Return the (X, Y) coordinate for the center point of the cell that contains the specified text.  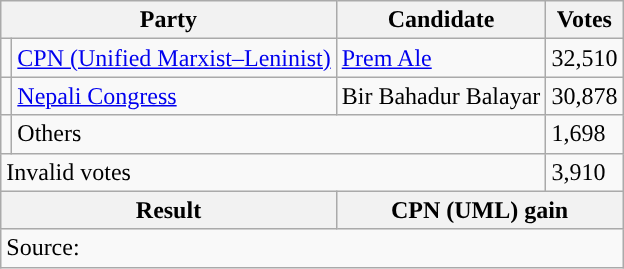
Others (279, 134)
CPN (UML) gain (480, 210)
32,510 (584, 58)
Nepali Congress (174, 96)
Prem Ale (441, 58)
3,910 (584, 172)
Candidate (441, 20)
Invalid votes (274, 172)
1,698 (584, 134)
Votes (584, 20)
CPN (Unified Marxist–Leninist) (174, 58)
Party (168, 20)
Source: (312, 248)
Result (168, 210)
30,878 (584, 96)
Bir Bahadur Balayar (441, 96)
